Output the (X, Y) coordinate of the center of the cell containing the given text.  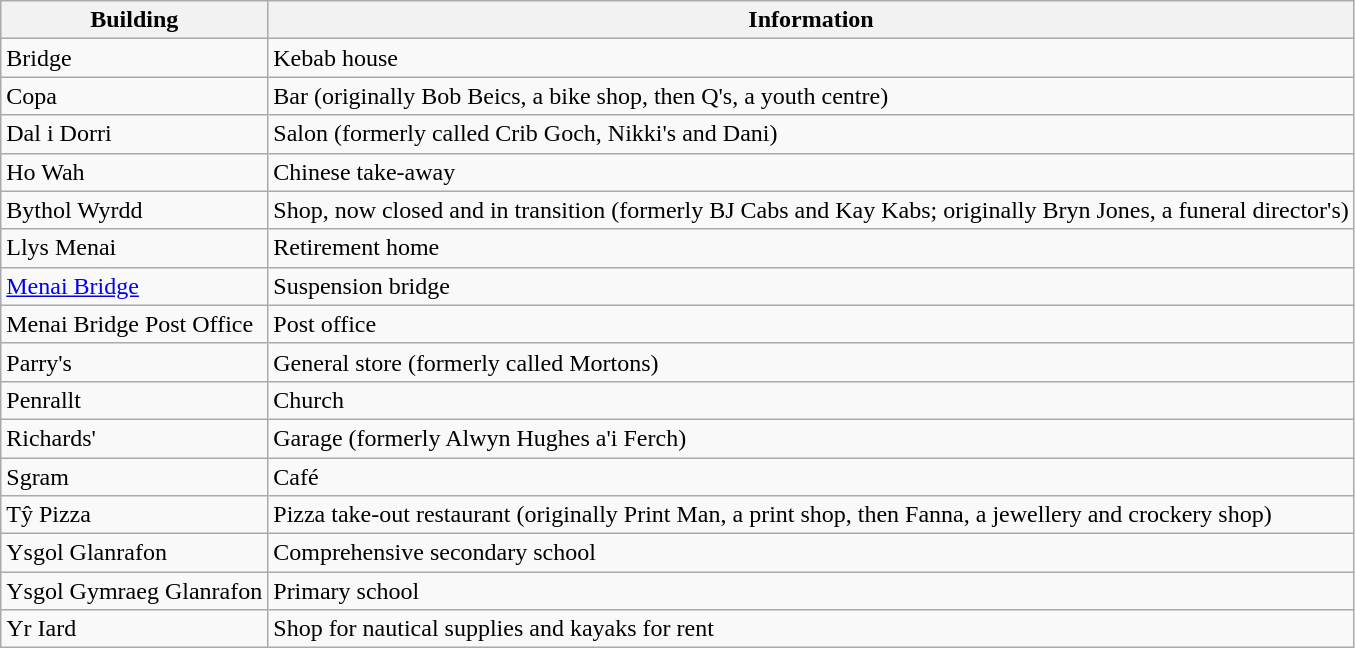
Bridge (134, 58)
Ysgol Glanrafon (134, 553)
Parry's (134, 362)
Ysgol Gymraeg Glanrafon (134, 591)
Café (812, 477)
Dal i Dorri (134, 134)
Bythol Wyrdd (134, 210)
Chinese take-away (812, 172)
Yr Iard (134, 629)
Richards' (134, 438)
Shop for nautical supplies and kayaks for rent (812, 629)
Penrallt (134, 400)
Menai Bridge (134, 286)
Sgram (134, 477)
Llys Menai (134, 248)
Retirement home (812, 248)
Kebab house (812, 58)
Post office (812, 324)
Bar (originally Bob Beics, a bike shop, then Q's, a youth centre) (812, 96)
General store (formerly called Mortons) (812, 362)
Shop, now closed and in transition (formerly BJ Cabs and Kay Kabs; originally Bryn Jones, a funeral director's) (812, 210)
Ho Wah (134, 172)
Copa (134, 96)
Church (812, 400)
Building (134, 20)
Pizza take-out restaurant (originally Print Man, a print shop, then Fanna, a jewellery and crockery shop) (812, 515)
Primary school (812, 591)
Menai Bridge Post Office (134, 324)
Salon (formerly called Crib Goch, Nikki's and Dani) (812, 134)
Tŷ Pizza (134, 515)
Suspension bridge (812, 286)
Information (812, 20)
Comprehensive secondary school (812, 553)
Garage (formerly Alwyn Hughes a'i Ferch) (812, 438)
